For the text-containing cell, return its midpoint in [X, Y] coordinate format. 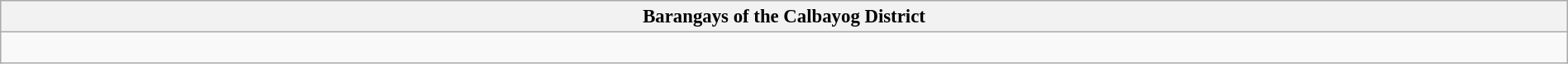
Barangays of the Calbayog District [784, 17]
